Scan for the cell matching the given text and deliver its (x, y) coordinate at center. 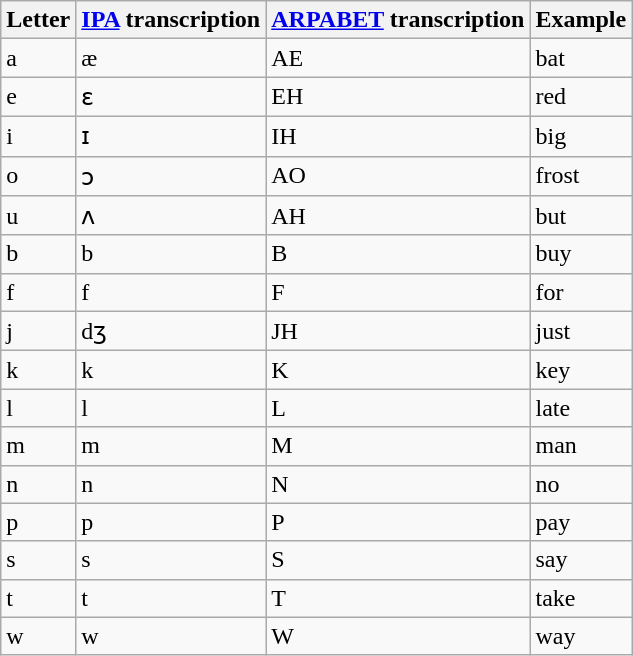
Example (581, 20)
ɛ (171, 97)
ɪ (171, 136)
ɔ (171, 176)
B (398, 254)
S (398, 560)
L (398, 408)
way (581, 636)
dʒ (171, 331)
i (38, 136)
but (581, 216)
W (398, 636)
take (581, 598)
AH (398, 216)
frost (581, 176)
ʌ (171, 216)
man (581, 446)
M (398, 446)
a (38, 58)
AO (398, 176)
EH (398, 97)
late (581, 408)
for (581, 292)
red (581, 97)
no (581, 484)
T (398, 598)
o (38, 176)
key (581, 370)
pay (581, 522)
big (581, 136)
u (38, 216)
say (581, 560)
Letter (38, 20)
ARPABET transcription (398, 20)
N (398, 484)
IH (398, 136)
æ (171, 58)
just (581, 331)
bat (581, 58)
IPA transcription (171, 20)
JH (398, 331)
buy (581, 254)
e (38, 97)
j (38, 331)
F (398, 292)
P (398, 522)
K (398, 370)
AE (398, 58)
